Scan for the cell matching the given text and deliver its (X, Y) coordinate at center. 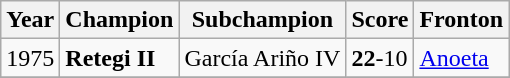
1975 (30, 58)
Champion (120, 20)
Anoeta (462, 58)
22-10 (380, 58)
García Ariño IV (262, 58)
Score (380, 20)
Subchampion (262, 20)
Retegi II (120, 58)
Year (30, 20)
Fronton (462, 20)
